Locate the cell with the specified text and output its [X, Y] center coordinate. 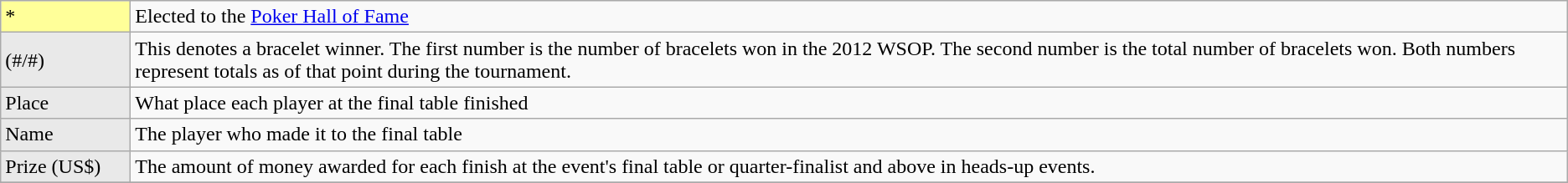
(#/#) [65, 60]
Place [65, 103]
Name [65, 135]
The amount of money awarded for each finish at the event's final table or quarter-finalist and above in heads-up events. [849, 166]
The player who made it to the final table [849, 135]
Prize (US$) [65, 166]
What place each player at the final table finished [849, 103]
* [65, 17]
Elected to the Poker Hall of Fame [849, 17]
